Pinpoint the cell where the given text exists, returning its [X, Y] midpoint coordinate. 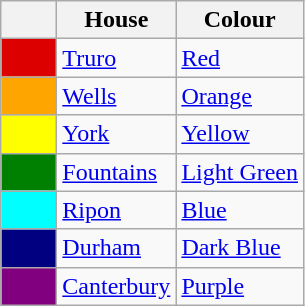
Ripon [116, 210]
Colour [240, 20]
Wells [116, 96]
Fountains [116, 172]
Durham [116, 248]
Light Green [240, 172]
Purple [240, 286]
Yellow [240, 134]
House [116, 20]
York [116, 134]
Canterbury [116, 286]
Dark Blue [240, 248]
Blue [240, 210]
Red [240, 58]
Truro [116, 58]
Orange [240, 96]
